Extract the [X, Y] coordinate from the center of the cell holding the provided text.  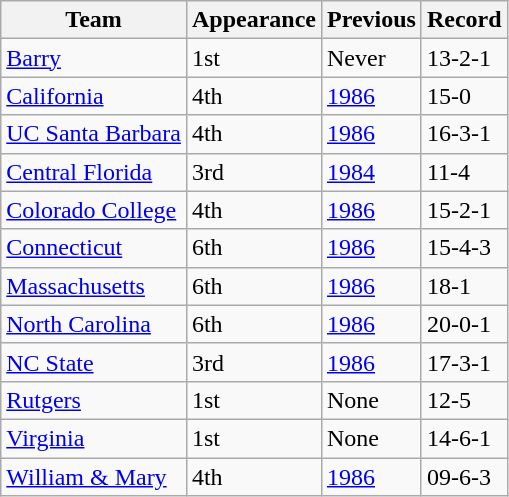
Rutgers [94, 400]
California [94, 96]
14-6-1 [464, 438]
11-4 [464, 172]
16-3-1 [464, 134]
1984 [371, 172]
Massachusetts [94, 286]
20-0-1 [464, 324]
Virginia [94, 438]
15-4-3 [464, 248]
Team [94, 20]
15-0 [464, 96]
Colorado College [94, 210]
13-2-1 [464, 58]
09-6-3 [464, 477]
12-5 [464, 400]
17-3-1 [464, 362]
Central Florida [94, 172]
18-1 [464, 286]
Previous [371, 20]
Connecticut [94, 248]
Record [464, 20]
William & Mary [94, 477]
North Carolina [94, 324]
Never [371, 58]
UC Santa Barbara [94, 134]
Appearance [254, 20]
15-2-1 [464, 210]
Barry [94, 58]
NC State [94, 362]
